Output the (X, Y) coordinate of the center of the cell containing the given text.  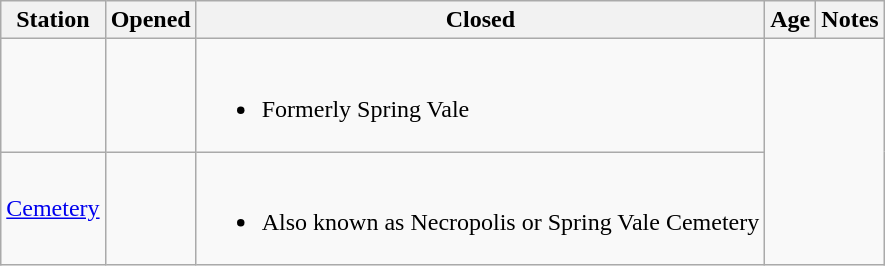
Closed (480, 20)
Opened (150, 20)
Also known as Necropolis or Spring Vale Cemetery (480, 208)
Station (53, 20)
Notes (850, 20)
Age (790, 20)
Formerly Spring Vale (480, 96)
Cemetery (53, 208)
